Determine the (x, y) coordinate at the center of the cell enclosing the given text.  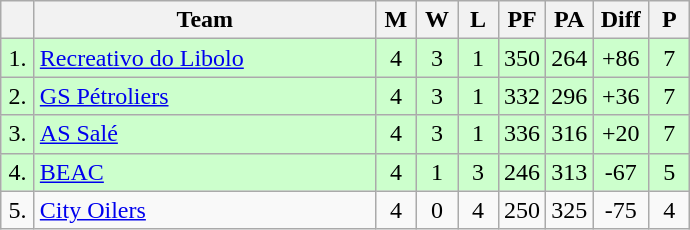
PA (570, 20)
3. (18, 134)
325 (570, 210)
350 (522, 58)
W (436, 20)
+86 (621, 58)
4. (18, 172)
-67 (621, 172)
0 (436, 210)
GS Pétroliers (204, 96)
Recreativo do Libolo (204, 58)
1. (18, 58)
5 (670, 172)
316 (570, 134)
-75 (621, 210)
+20 (621, 134)
313 (570, 172)
2. (18, 96)
+36 (621, 96)
Diff (621, 20)
M (396, 20)
332 (522, 96)
264 (570, 58)
L (478, 20)
296 (570, 96)
PF (522, 20)
246 (522, 172)
P (670, 20)
City Oilers (204, 210)
250 (522, 210)
BEAC (204, 172)
5. (18, 210)
336 (522, 134)
AS Salé (204, 134)
Team (204, 20)
